Detect which cell encompasses the target text, then output its [x, y] center coordinate. 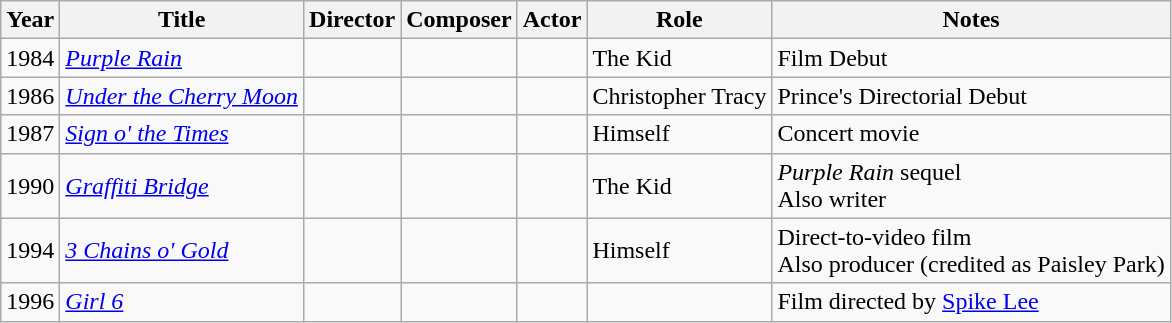
3 Chains o' Gold [182, 250]
Notes [971, 20]
Under the Cherry Moon [182, 96]
Girl 6 [182, 302]
Purple Rain [182, 58]
Title [182, 20]
Composer [459, 20]
Year [30, 20]
Christopher Tracy [680, 96]
1996 [30, 302]
Director [352, 20]
Actor [552, 20]
Concert movie [971, 134]
1987 [30, 134]
Graffiti Bridge [182, 186]
Film Debut [971, 58]
Role [680, 20]
Prince's Directorial Debut [971, 96]
Film directed by Spike Lee [971, 302]
1990 [30, 186]
Sign o' the Times [182, 134]
Direct-to-video filmAlso producer (credited as Paisley Park) [971, 250]
1984 [30, 58]
1994 [30, 250]
1986 [30, 96]
Purple Rain sequelAlso writer [971, 186]
